Determine the [x, y] coordinate at the center of the cell enclosing the given text.  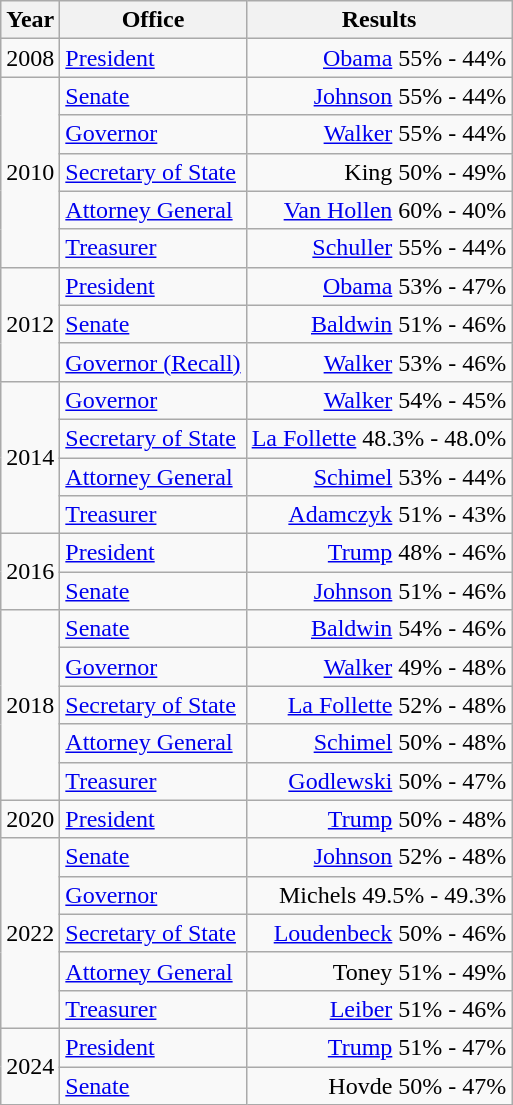
La Follette 48.3% - 48.0% [379, 438]
Johnson 52% - 48% [379, 857]
La Follette 52% - 48% [379, 705]
Toney 51% - 49% [379, 971]
Van Hollen 60% - 40% [379, 210]
Obama 53% - 47% [379, 286]
Schuller 55% - 44% [379, 248]
2022 [30, 933]
Godlewski 50% - 47% [379, 781]
Leiber 51% - 46% [379, 1009]
2010 [30, 172]
Walker 49% - 48% [379, 667]
Obama 55% - 44% [379, 58]
Adamczyk 51% - 43% [379, 515]
Governor (Recall) [153, 362]
2014 [30, 457]
2020 [30, 819]
2008 [30, 58]
Trump 48% - 46% [379, 553]
Trump 51% - 47% [379, 1047]
Office [153, 20]
2016 [30, 572]
Trump 50% - 48% [379, 819]
Loudenbeck 50% - 46% [379, 933]
Johnson 51% - 46% [379, 591]
Schimel 53% - 44% [379, 477]
Johnson 55% - 44% [379, 96]
Hovde 50% - 47% [379, 1085]
Walker 55% - 44% [379, 134]
Walker 53% - 46% [379, 362]
Walker 54% - 45% [379, 400]
2018 [30, 705]
Baldwin 51% - 46% [379, 324]
Michels 49.5% - 49.3% [379, 895]
Results [379, 20]
2012 [30, 324]
2024 [30, 1066]
King 50% - 49% [379, 172]
Schimel 50% - 48% [379, 743]
Year [30, 20]
Baldwin 54% - 46% [379, 629]
